Determine the [x, y] coordinate at the center of the cell enclosing the given text.  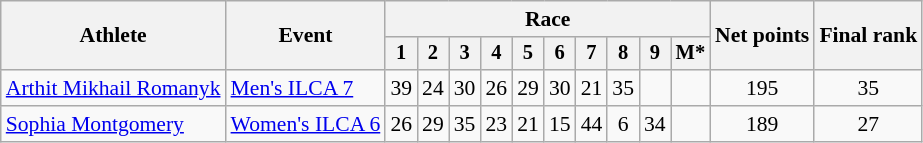
7 [592, 54]
44 [592, 124]
Men's ILCA 7 [306, 88]
Athlete [114, 36]
Women's ILCA 6 [306, 124]
Arthit Mikhail Romanyk [114, 88]
189 [762, 124]
Net points [762, 36]
4 [496, 54]
Final rank [868, 36]
23 [496, 124]
3 [465, 54]
24 [433, 88]
27 [868, 124]
195 [762, 88]
15 [560, 124]
8 [623, 54]
39 [401, 88]
5 [528, 54]
34 [655, 124]
Event [306, 36]
9 [655, 54]
Race [548, 19]
M* [690, 54]
2 [433, 54]
Sophia Montgomery [114, 124]
1 [401, 54]
